Return the [x, y] coordinate for the center point of the cell that contains the specified text.  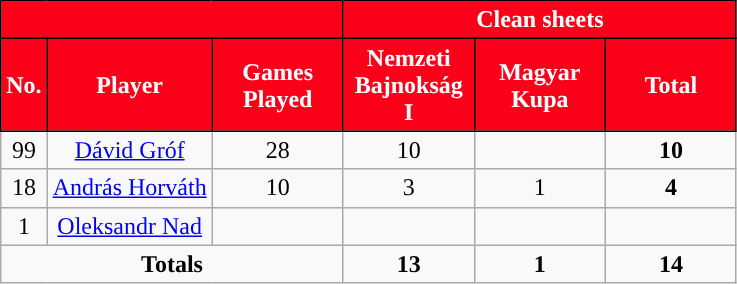
Dávid Gróf [130, 150]
99 [24, 150]
András Horváth [130, 188]
14 [670, 264]
13 [408, 264]
28 [278, 150]
Nemzeti Bajnokság I [408, 85]
Games Played [278, 85]
Totals [172, 264]
Total [670, 85]
18 [24, 188]
Clean sheets [540, 20]
Oleksandr Nad [130, 226]
Player [130, 85]
Magyar Kupa [540, 85]
No. [24, 85]
4 [670, 188]
3 [408, 188]
